Return [x, y] of the center of cell containing provided text 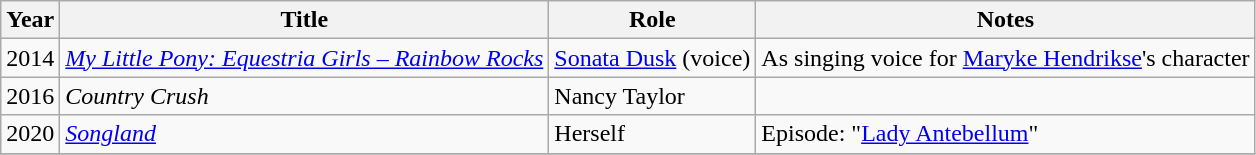
Nancy Taylor [652, 96]
Role [652, 20]
Herself [652, 134]
My Little Pony: Equestria Girls – Rainbow Rocks [304, 58]
Sonata Dusk (voice) [652, 58]
Songland [304, 134]
2020 [30, 134]
2014 [30, 58]
Notes [1006, 20]
As singing voice for Maryke Hendrikse's character [1006, 58]
Year [30, 20]
2016 [30, 96]
Episode: "Lady Antebellum" [1006, 134]
Country Crush [304, 96]
Title [304, 20]
